Extract the [X, Y] coordinate from the center of the cell holding the provided text.  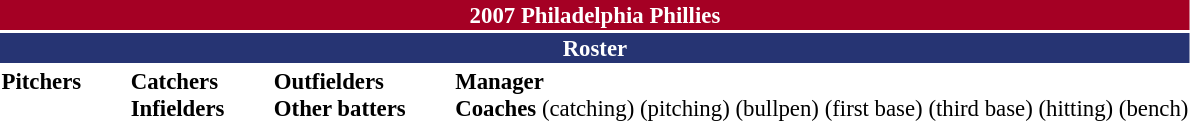
2007 Philadelphia Phillies [595, 15]
Roster [595, 48]
